Find where the given text appears and provide that cell's center as (X, Y) coordinate. 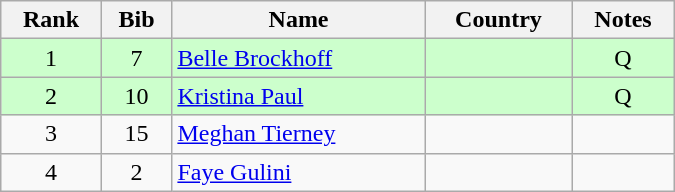
Country (498, 20)
Meghan Tierney (298, 134)
Rank (52, 20)
7 (136, 58)
Faye Gulini (298, 172)
Belle Brockhoff (298, 58)
Bib (136, 20)
10 (136, 96)
1 (52, 58)
4 (52, 172)
Notes (624, 20)
3 (52, 134)
Name (298, 20)
Kristina Paul (298, 96)
15 (136, 134)
